Scan for the cell matching the given text and deliver its (x, y) coordinate at center. 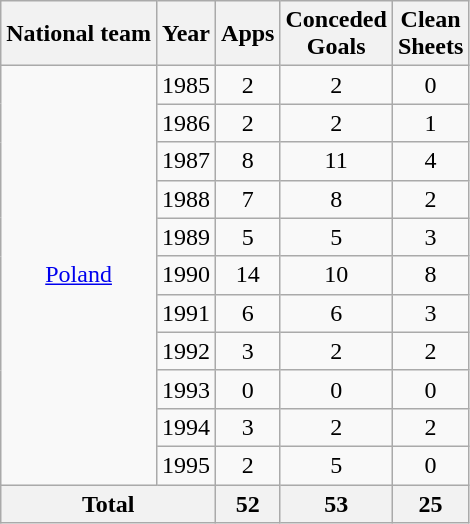
Poland (79, 276)
1 (430, 123)
1987 (186, 161)
25 (430, 503)
1991 (186, 313)
1992 (186, 351)
52 (248, 503)
10 (336, 275)
1993 (186, 389)
14 (248, 275)
1988 (186, 199)
National team (79, 34)
ConcededGoals (336, 34)
53 (336, 503)
1989 (186, 237)
4 (430, 161)
7 (248, 199)
Year (186, 34)
1990 (186, 275)
1986 (186, 123)
Total (108, 503)
CleanSheets (430, 34)
1985 (186, 85)
1994 (186, 427)
11 (336, 161)
Apps (248, 34)
1995 (186, 465)
